Locate the cell with the specified text and output its (X, Y) center coordinate. 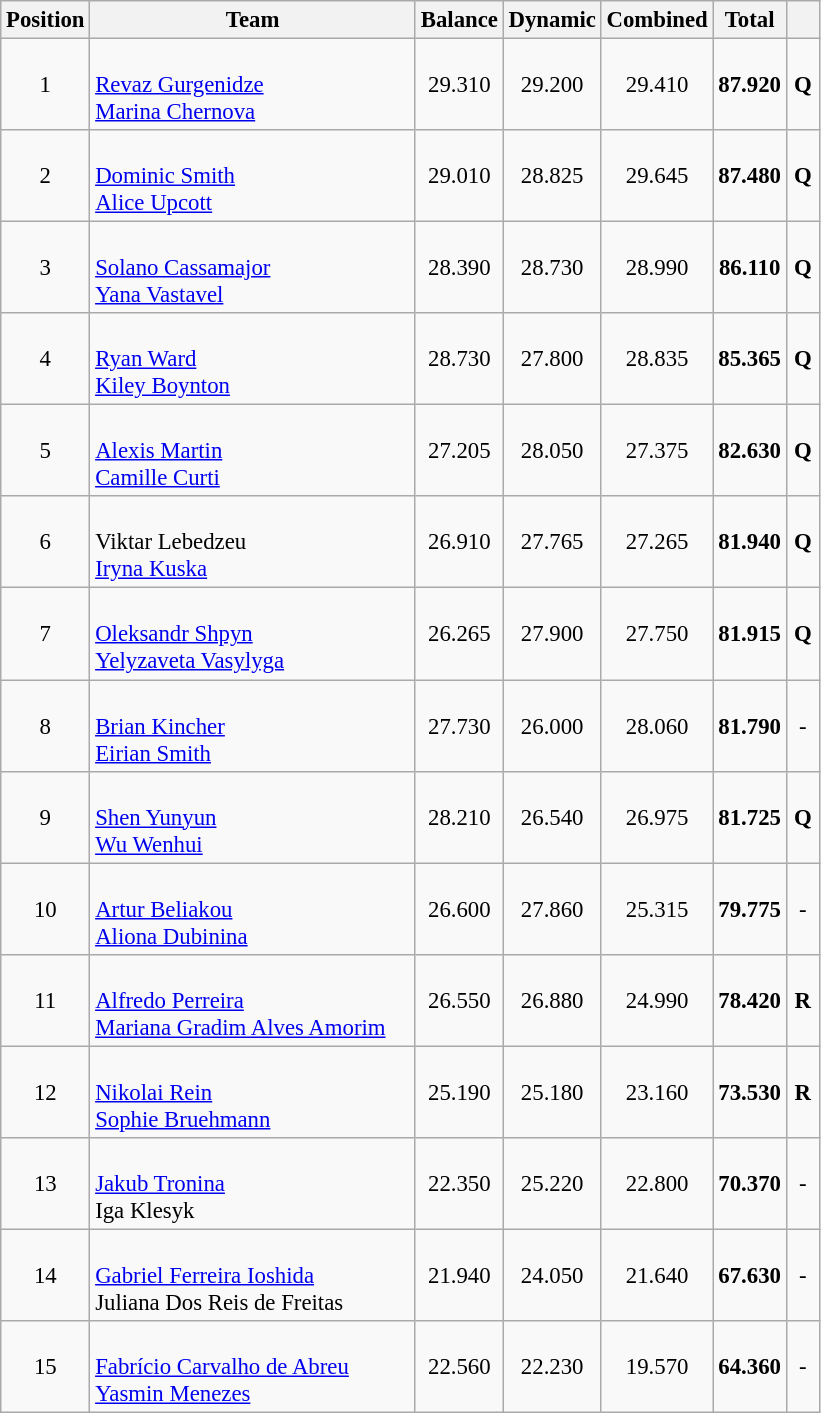
29.310 (459, 85)
Gabriel Ferreira IoshidaJuliana Dos Reis de Freitas (253, 1275)
26.265 (459, 634)
21.640 (657, 1275)
Team (253, 20)
Dynamic (552, 20)
26.540 (552, 817)
26.910 (459, 542)
29.010 (459, 176)
29.645 (657, 176)
27.750 (657, 634)
7 (46, 634)
81.915 (750, 634)
4 (46, 359)
87.920 (750, 85)
87.480 (750, 176)
Brian KincherEirian Smith (253, 726)
13 (46, 1184)
82.630 (750, 451)
28.990 (657, 268)
27.765 (552, 542)
29.200 (552, 85)
27.205 (459, 451)
28.390 (459, 268)
79.775 (750, 909)
24.990 (657, 1000)
27.730 (459, 726)
26.550 (459, 1000)
Position (46, 20)
8 (46, 726)
28.050 (552, 451)
26.975 (657, 817)
78.420 (750, 1000)
Alfredo PerreiraMariana Gradim Alves Amorim (253, 1000)
29.410 (657, 85)
81.725 (750, 817)
28.060 (657, 726)
15 (46, 1367)
23.160 (657, 1092)
22.230 (552, 1367)
14 (46, 1275)
2 (46, 176)
Revaz GurgenidzeMarina Chernova (253, 85)
24.050 (552, 1275)
Nikolai ReinSophie Bruehmann (253, 1092)
22.800 (657, 1184)
Viktar LebedzeuIryna Kuska (253, 542)
25.180 (552, 1092)
Shen YunyunWu Wenhui (253, 817)
27.375 (657, 451)
21.940 (459, 1275)
1 (46, 85)
70.370 (750, 1184)
64.360 (750, 1367)
10 (46, 909)
67.630 (750, 1275)
27.265 (657, 542)
Artur BeliakouAliona Dubinina (253, 909)
81.940 (750, 542)
22.560 (459, 1367)
Balance (459, 20)
28.210 (459, 817)
27.800 (552, 359)
Oleksandr ShpynYelyzaveta Vasylyga (253, 634)
28.835 (657, 359)
19.570 (657, 1367)
5 (46, 451)
26.000 (552, 726)
12 (46, 1092)
27.900 (552, 634)
Dominic SmithAlice Upcott (253, 176)
81.790 (750, 726)
Fabrício Carvalho de AbreuYasmin Menezes (253, 1367)
6 (46, 542)
9 (46, 817)
Ryan WardKiley Boynton (253, 359)
25.190 (459, 1092)
Jakub TroninaIga Klesyk (253, 1184)
11 (46, 1000)
73.530 (750, 1092)
Alexis MartinCamille Curti (253, 451)
86.110 (750, 268)
22.350 (459, 1184)
3 (46, 268)
Total (750, 20)
25.220 (552, 1184)
25.315 (657, 909)
26.880 (552, 1000)
27.860 (552, 909)
28.825 (552, 176)
26.600 (459, 909)
85.365 (750, 359)
Solano CassamajorYana Vastavel (253, 268)
Combined (657, 20)
